Pinpoint the cell where the given text exists, returning its (x, y) midpoint coordinate. 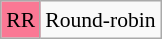
RR (20, 20)
Round-robin (100, 20)
